From the cell containing the given text, extract its center point as [X, Y] coordinate. 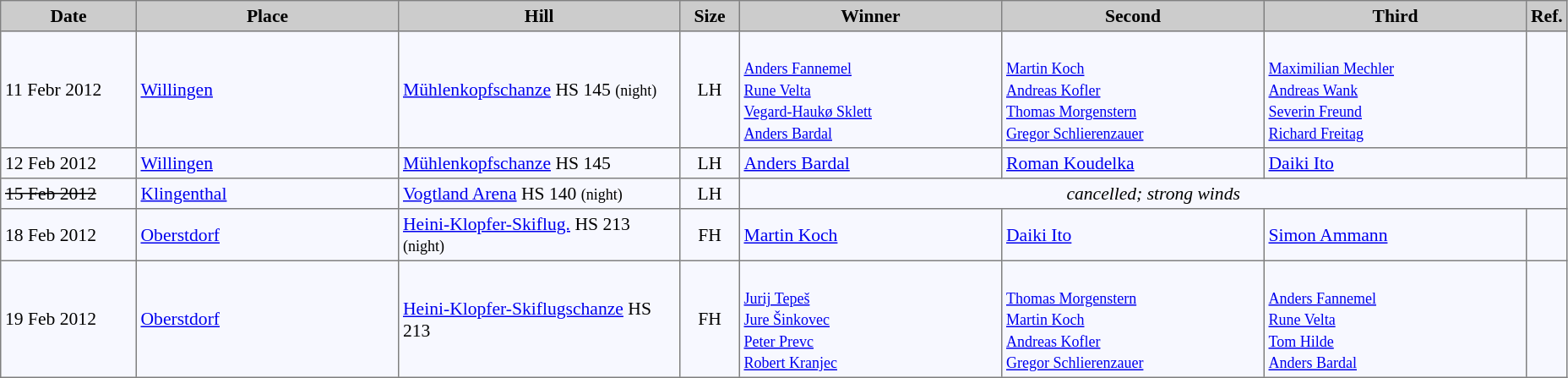
11 Febr 2012 [68, 90]
Anders FannemelRune VeltaTom HildeAnders Bardal [1395, 319]
Anders Bardal [870, 163]
19 Feb 2012 [68, 319]
cancelled; strong winds [1153, 194]
Anders FannemelRune VeltaVegard-Haukø SklettAnders Bardal [870, 90]
Winner [870, 16]
Jurij TepešJure ŠinkovecPeter PrevcRobert Kranjec [870, 319]
Date [68, 16]
Second [1133, 16]
Martin Koch [870, 235]
Simon Ammann [1395, 235]
Place [267, 16]
Third [1395, 16]
12 Feb 2012 [68, 163]
Martin KochAndreas KoflerThomas MorgensternGregor Schlierenzauer [1133, 90]
Roman Koudelka [1133, 163]
Mühlenkopfschanze HS 145 (night) [539, 90]
Thomas MorgensternMartin KochAndreas KoflerGregor Schlierenzauer [1133, 319]
Hill [539, 16]
Size [710, 16]
Maximilian MechlerAndreas WankSeverin FreundRichard Freitag [1395, 90]
18 Feb 2012 [68, 235]
Heini-Klopfer-Skiflugschanze HS 213 [539, 319]
Mühlenkopfschanze HS 145 [539, 163]
15 Feb 2012 [68, 194]
Klingenthal [267, 194]
Ref. [1547, 16]
Vogtland Arena HS 140 (night) [539, 194]
Heini-Klopfer-Skiflug. HS 213 (night) [539, 235]
